Scan for the cell matching the given text and deliver its (X, Y) coordinate at center. 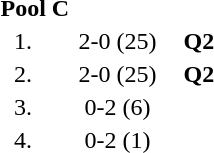
0-2 (6) (118, 107)
